Search for the cell housing the specified text and yield its (x, y) center coordinate. 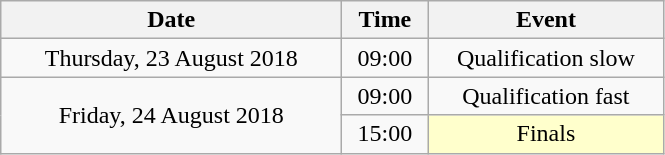
Finals (546, 134)
Qualification fast (546, 96)
Qualification slow (546, 58)
Event (546, 20)
15:00 (385, 134)
Time (385, 20)
Date (172, 20)
Friday, 24 August 2018 (172, 115)
Thursday, 23 August 2018 (172, 58)
